Return the (X, Y) coordinate for the center point of the cell that contains the specified text.  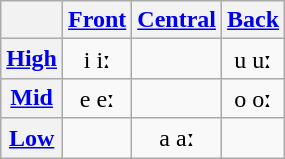
o oː (254, 98)
e eː (98, 98)
Mid (32, 98)
Back (254, 20)
Central (177, 20)
i iː (98, 59)
a aː (177, 138)
Low (32, 138)
Front (98, 20)
High (32, 59)
u uː (254, 59)
